Detect which cell encompasses the target text, then output its (X, Y) center coordinate. 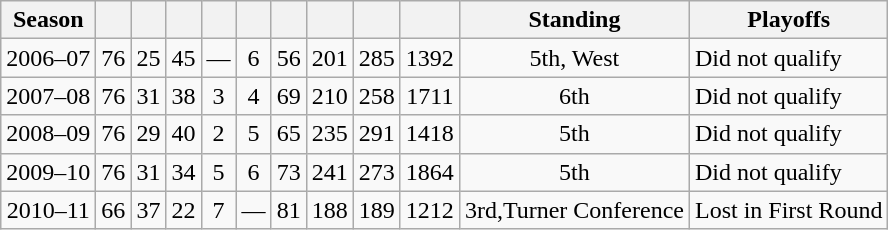
5th, West (574, 58)
241 (330, 172)
Playoffs (788, 20)
1212 (430, 210)
3rd,Turner Conference (574, 210)
2008–09 (48, 134)
235 (330, 134)
273 (376, 172)
37 (148, 210)
6th (574, 96)
56 (288, 58)
4 (254, 96)
45 (184, 58)
2007–08 (48, 96)
Season (48, 20)
Standing (574, 20)
188 (330, 210)
2006–07 (48, 58)
201 (330, 58)
69 (288, 96)
7 (218, 210)
1392 (430, 58)
291 (376, 134)
29 (148, 134)
1418 (430, 134)
Lost in First Round (788, 210)
81 (288, 210)
34 (184, 172)
66 (114, 210)
1711 (430, 96)
65 (288, 134)
22 (184, 210)
2010–11 (48, 210)
258 (376, 96)
285 (376, 58)
40 (184, 134)
210 (330, 96)
2009–10 (48, 172)
73 (288, 172)
189 (376, 210)
38 (184, 96)
1864 (430, 172)
2 (218, 134)
25 (148, 58)
3 (218, 96)
